Locate the cell with the specified text and output its (x, y) center coordinate. 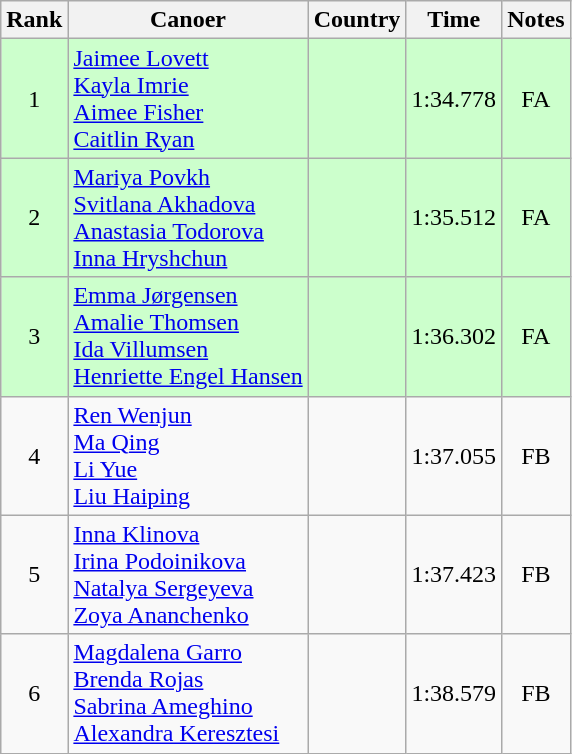
1:38.579 (454, 694)
2 (34, 218)
3 (34, 336)
Inna KlinovaIrina PodoinikovaNatalya SergeyevaZoya Ananchenko (188, 574)
Mariya PovkhSvitlana AkhadovaAnastasia TodorovaInna Hryshchun (188, 218)
5 (34, 574)
1:35.512 (454, 218)
Magdalena GarroBrenda RojasSabrina AmeghinoAlexandra Keresztesi (188, 694)
Time (454, 20)
Emma JørgensenAmalie ThomsenIda VillumsenHenriette Engel Hansen (188, 336)
1:34.778 (454, 98)
1:36.302 (454, 336)
Ren WenjunMa QingLi YueLiu Haiping (188, 456)
Notes (536, 20)
Rank (34, 20)
Country (357, 20)
1 (34, 98)
Canoer (188, 20)
1:37.423 (454, 574)
1:37.055 (454, 456)
4 (34, 456)
6 (34, 694)
Jaimee LovettKayla ImrieAimee FisherCaitlin Ryan (188, 98)
